Identify which cell holds the provided text, then report its (X, Y) central coordinate. 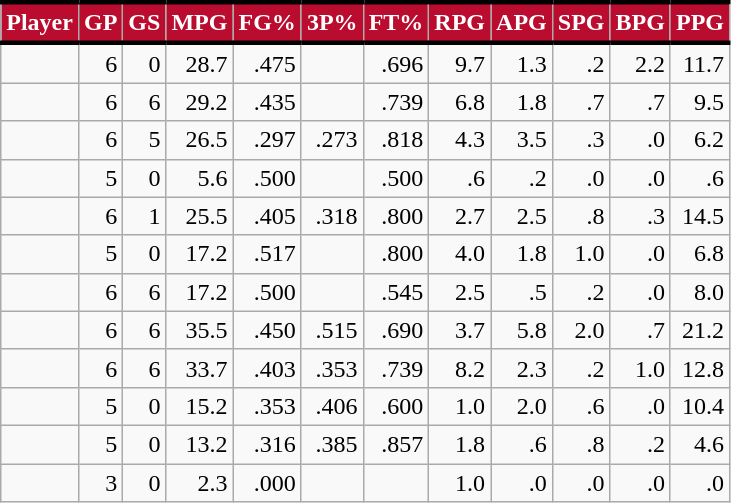
1 (144, 216)
5.8 (522, 330)
6.2 (700, 140)
.000 (267, 483)
.857 (396, 444)
29.2 (200, 102)
.690 (396, 330)
RPG (460, 22)
GS (144, 22)
3 (100, 483)
1.3 (522, 63)
.600 (396, 406)
.517 (267, 254)
Player (40, 22)
2.2 (640, 63)
28.7 (200, 63)
11.7 (700, 63)
.297 (267, 140)
15.2 (200, 406)
.273 (332, 140)
3P% (332, 22)
.406 (332, 406)
PPG (700, 22)
APG (522, 22)
.316 (267, 444)
9.5 (700, 102)
.435 (267, 102)
4.3 (460, 140)
35.5 (200, 330)
FT% (396, 22)
.385 (332, 444)
GP (100, 22)
8.0 (700, 292)
10.4 (700, 406)
33.7 (200, 368)
MPG (200, 22)
.696 (396, 63)
14.5 (700, 216)
21.2 (700, 330)
3.7 (460, 330)
26.5 (200, 140)
.818 (396, 140)
.515 (332, 330)
3.5 (522, 140)
SPG (581, 22)
13.2 (200, 444)
BPG (640, 22)
25.5 (200, 216)
.5 (522, 292)
FG% (267, 22)
4.0 (460, 254)
.545 (396, 292)
.475 (267, 63)
12.8 (700, 368)
5.6 (200, 178)
.405 (267, 216)
.450 (267, 330)
9.7 (460, 63)
8.2 (460, 368)
.403 (267, 368)
2.7 (460, 216)
4.6 (700, 444)
.318 (332, 216)
